Locate the cell with the specified text and output its [x, y] center coordinate. 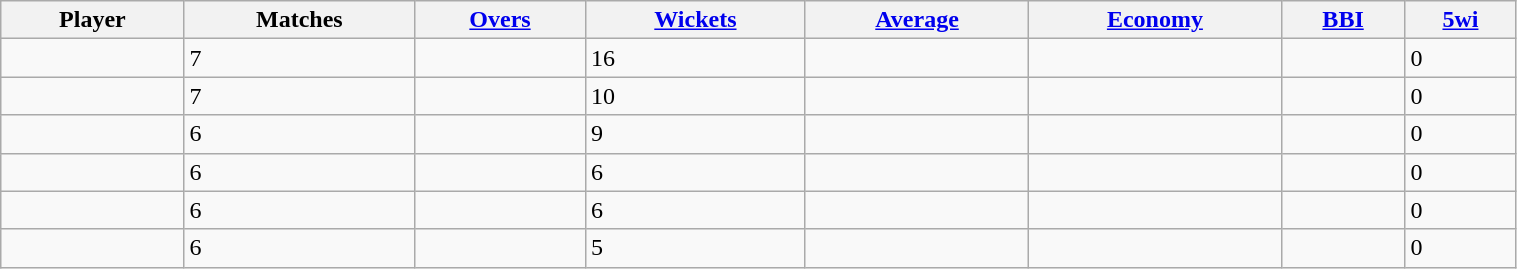
5wi [1460, 20]
Overs [500, 20]
Matches [300, 20]
9 [695, 134]
16 [695, 58]
5 [695, 248]
10 [695, 96]
Average [916, 20]
BBI [1343, 20]
Economy [1156, 20]
Wickets [695, 20]
Player [92, 20]
